Locate the cell with the specified text and output its (X, Y) center coordinate. 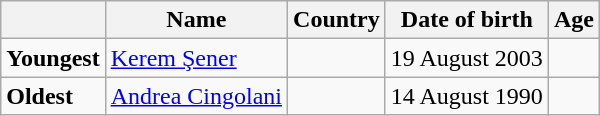
Oldest (53, 96)
19 August 2003 (466, 58)
Age (574, 20)
Date of birth (466, 20)
14 August 1990 (466, 96)
Kerem Şener (196, 58)
Andrea Cingolani (196, 96)
Country (337, 20)
Youngest (53, 58)
Name (196, 20)
